For the text-containing cell, return its midpoint in [x, y] coordinate format. 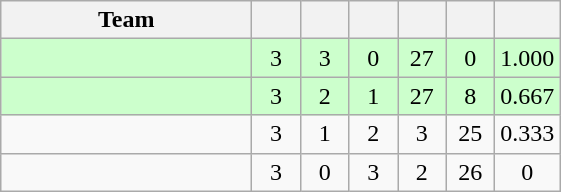
0.667 [528, 96]
1.000 [528, 58]
25 [470, 134]
8 [470, 96]
0.333 [528, 134]
26 [470, 172]
Team [126, 20]
